Determine the (X, Y) coordinate at the center of the cell enclosing the given text.  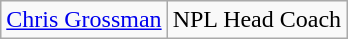
Chris Grossman (84, 20)
NPL Head Coach (256, 20)
